Return the [X, Y] coordinate for the center point of the cell that contains the specified text.  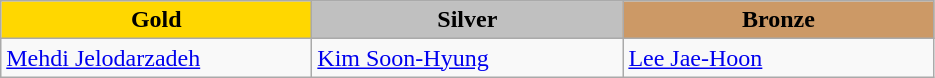
Lee Jae-Hoon [778, 58]
Gold [156, 20]
Kim Soon-Hyung [468, 58]
Bronze [778, 20]
Silver [468, 20]
Mehdi Jelodarzadeh [156, 58]
